Detect which cell encompasses the target text, then output its (x, y) center coordinate. 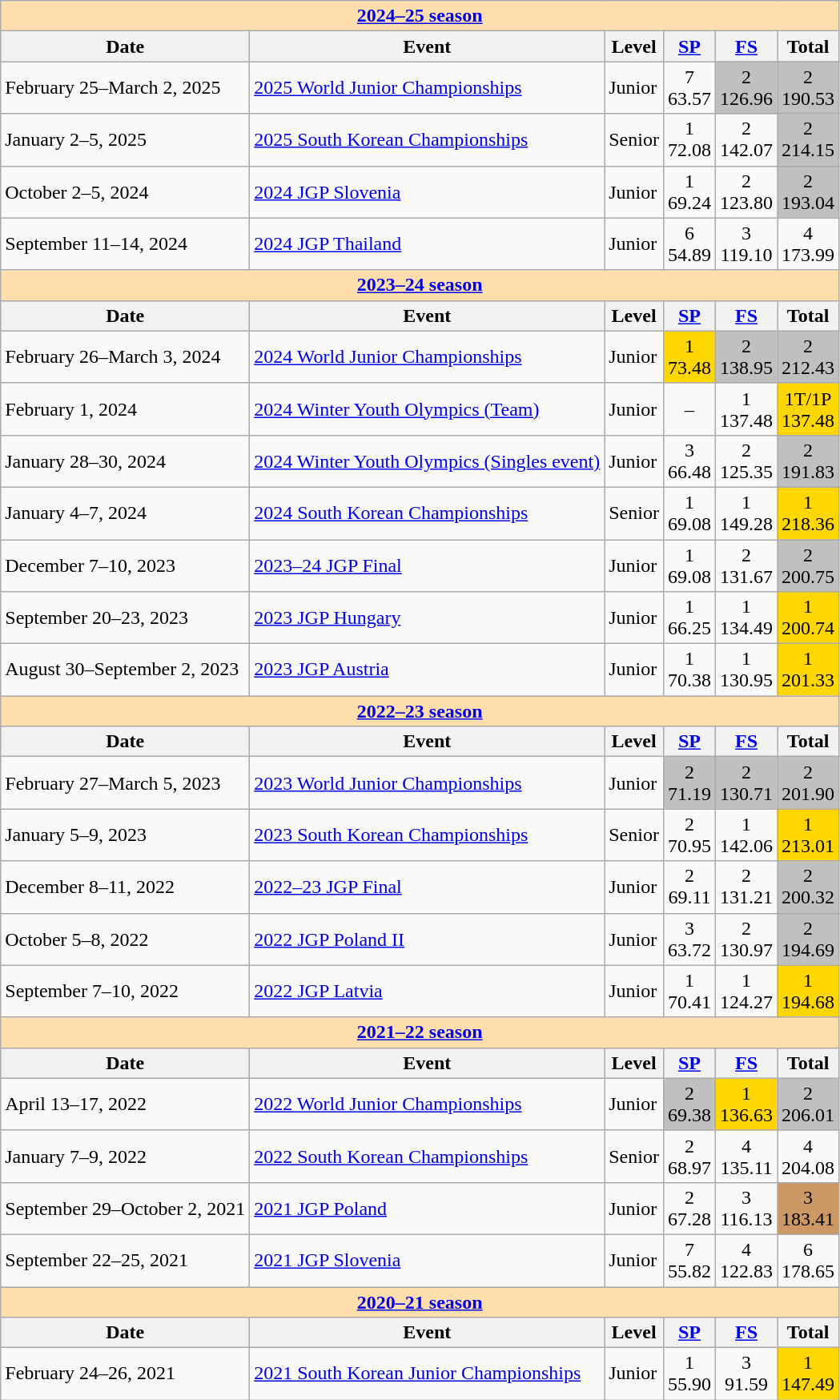
1 137.48 (746, 408)
2022 JGP Poland II (428, 939)
2024 JGP Slovenia (428, 192)
2 214.15 (809, 139)
2024 Winter Youth Olympics (Singles event) (428, 461)
2021 JGP Poland (428, 1208)
1 218.36 (809, 513)
1 69.24 (689, 192)
2 194.69 (809, 939)
3 91.59 (746, 1374)
1 136.63 (746, 1104)
3 119.10 (746, 243)
2 200.75 (809, 565)
6 178.65 (809, 1261)
2 206.01 (809, 1104)
3 183.41 (809, 1208)
2022–23 season (420, 711)
4 173.99 (809, 243)
September 7–10, 2022 (125, 992)
October 2–5, 2024 (125, 192)
January 4–7, 2024 (125, 513)
3 66.48 (689, 461)
7 63.57 (689, 88)
2023 South Korean Championships (428, 835)
2023–24 JGP Final (428, 565)
2 138.95 (746, 357)
February 1, 2024 (125, 408)
2 193.04 (809, 192)
1 147.49 (809, 1374)
2021–22 season (420, 1032)
2 130.71 (746, 783)
September 22–25, 2021 (125, 1261)
2 130.97 (746, 939)
2022 World Junior Championships (428, 1104)
6 54.89 (689, 243)
January 28–30, 2024 (125, 461)
January 2–5, 2025 (125, 139)
3 116.13 (746, 1208)
2 190.53 (809, 88)
2023 JGP Austria (428, 670)
2020–21 season (420, 1301)
December 7–10, 2023 (125, 565)
1 213.01 (809, 835)
2 68.97 (689, 1157)
1 70.41 (689, 992)
2 69.38 (689, 1104)
September 11–14, 2024 (125, 243)
2025 World Junior Championships (428, 88)
1 70.38 (689, 670)
2 125.35 (746, 461)
September 20–23, 2023 (125, 618)
1 130.95 (746, 670)
April 13–17, 2022 (125, 1104)
1 149.28 (746, 513)
1 142.06 (746, 835)
2025 South Korean Championships (428, 139)
2 67.28 (689, 1208)
2023 JGP Hungary (428, 618)
2 126.96 (746, 88)
2021 JGP Slovenia (428, 1261)
September 29–October 2, 2021 (125, 1208)
1 194.68 (809, 992)
December 8–11, 2022 (125, 887)
2 142.07 (746, 139)
2 201.90 (809, 783)
1 66.25 (689, 618)
2022 JGP Latvia (428, 992)
4 122.83 (746, 1261)
2023 World Junior Championships (428, 783)
2 71.19 (689, 783)
2 212.43 (809, 357)
2 131.21 (746, 887)
1 72.08 (689, 139)
1 55.90 (689, 1374)
2022–23 JGP Final (428, 887)
2024 Winter Youth Olympics (Team) (428, 408)
2 191.83 (809, 461)
February 24–26, 2021 (125, 1374)
2021 South Korean Junior Championships (428, 1374)
1 200.74 (809, 618)
1 134.49 (746, 618)
1 73.48 (689, 357)
2 131.67 (746, 565)
– (689, 408)
October 5–8, 2022 (125, 939)
2 69.11 (689, 887)
7 55.82 (689, 1261)
1T/1P 137.48 (809, 408)
2023–24 season (420, 285)
2 200.32 (809, 887)
2024–25 season (420, 16)
February 27–March 5, 2023 (125, 783)
4 204.08 (809, 1157)
4 135.11 (746, 1157)
1 201.33 (809, 670)
2 123.80 (746, 192)
February 26–March 3, 2024 (125, 357)
2024 World Junior Championships (428, 357)
2 70.95 (689, 835)
February 25–March 2, 2025 (125, 88)
2024 South Korean Championships (428, 513)
2024 JGP Thailand (428, 243)
2022 South Korean Championships (428, 1157)
January 5–9, 2023 (125, 835)
1 124.27 (746, 992)
August 30–September 2, 2023 (125, 670)
January 7–9, 2022 (125, 1157)
3 63.72 (689, 939)
